Determine the (X, Y) coordinate at the center of the cell enclosing the given text.  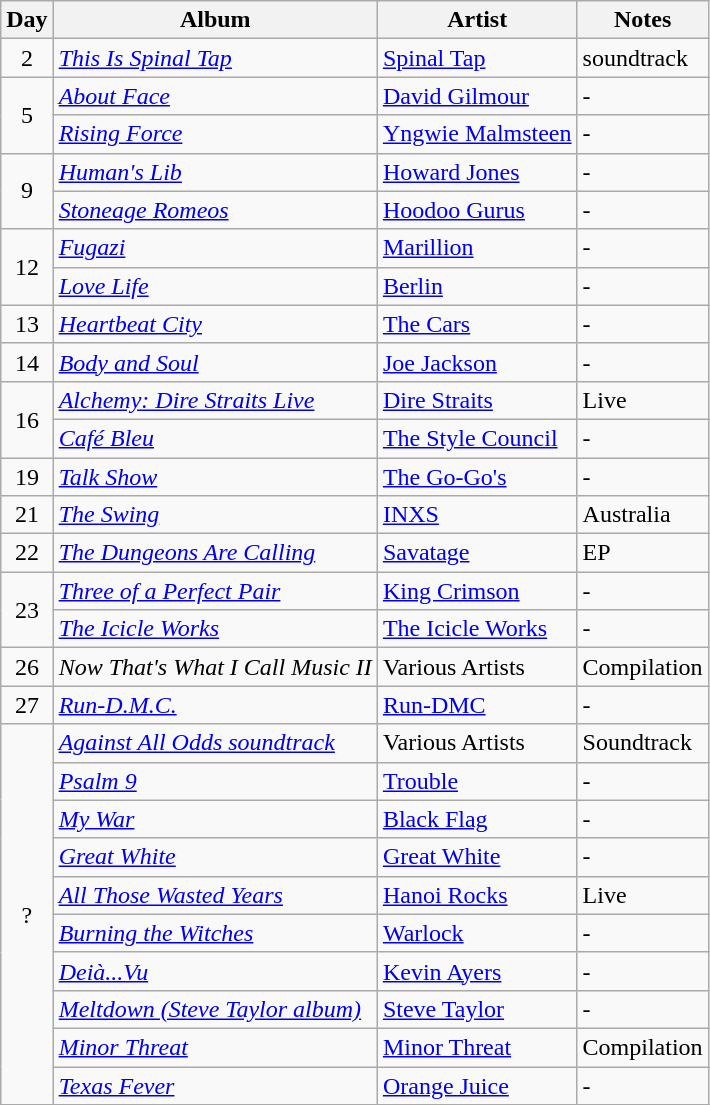
Yngwie Malmsteen (477, 134)
EP (642, 553)
The Cars (477, 324)
The Go-Go's (477, 477)
Australia (642, 515)
The Style Council (477, 438)
Album (215, 20)
Steve Taylor (477, 1009)
Run-D.M.C. (215, 705)
26 (27, 667)
Deià...Vu (215, 971)
22 (27, 553)
About Face (215, 96)
Against All Odds soundtrack (215, 743)
21 (27, 515)
David Gilmour (477, 96)
Talk Show (215, 477)
9 (27, 191)
Meltdown (Steve Taylor album) (215, 1009)
soundtrack (642, 58)
King Crimson (477, 591)
Burning the Witches (215, 933)
Hanoi Rocks (477, 895)
Trouble (477, 781)
Black Flag (477, 819)
Howard Jones (477, 172)
Three of a Perfect Pair (215, 591)
Savatage (477, 553)
Hoodoo Gurus (477, 210)
19 (27, 477)
Day (27, 20)
5 (27, 115)
Notes (642, 20)
23 (27, 610)
This Is Spinal Tap (215, 58)
Soundtrack (642, 743)
Joe Jackson (477, 362)
Love Life (215, 286)
Heartbeat City (215, 324)
Psalm 9 (215, 781)
Orange Juice (477, 1085)
2 (27, 58)
The Dungeons Are Calling (215, 553)
INXS (477, 515)
Artist (477, 20)
Café Bleu (215, 438)
? (27, 914)
Spinal Tap (477, 58)
Body and Soul (215, 362)
14 (27, 362)
27 (27, 705)
Stoneage Romeos (215, 210)
Fugazi (215, 248)
Texas Fever (215, 1085)
All Those Wasted Years (215, 895)
Warlock (477, 933)
Marillion (477, 248)
Now That's What I Call Music II (215, 667)
16 (27, 419)
The Swing (215, 515)
12 (27, 267)
Kevin Ayers (477, 971)
Run-DMC (477, 705)
Berlin (477, 286)
Human's Lib (215, 172)
Alchemy: Dire Straits Live (215, 400)
Dire Straits (477, 400)
Rising Force (215, 134)
My War (215, 819)
13 (27, 324)
